Pinpoint the cell where the given text exists, returning its [x, y] midpoint coordinate. 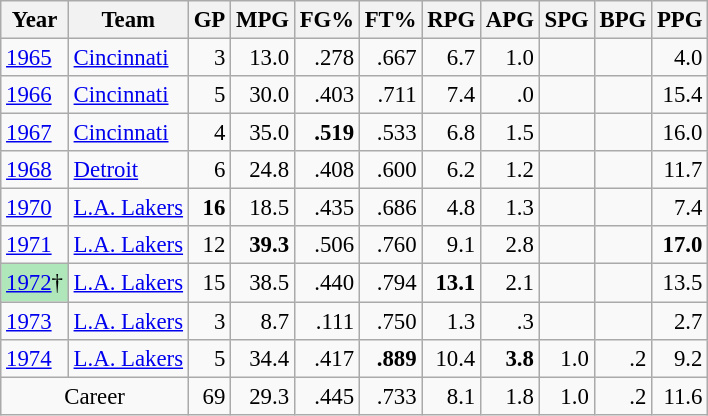
17.0 [680, 245]
.519 [326, 133]
2.1 [510, 283]
.733 [390, 396]
.3 [510, 321]
.711 [390, 95]
.440 [326, 283]
8.1 [452, 396]
.435 [326, 208]
Career [95, 396]
15 [209, 283]
12 [209, 245]
11.6 [680, 396]
.760 [390, 245]
6 [209, 170]
4 [209, 133]
11.7 [680, 170]
Year [35, 20]
35.0 [263, 133]
1972† [35, 283]
3.8 [510, 358]
.506 [326, 245]
1971 [35, 245]
1.2 [510, 170]
.111 [326, 321]
PPG [680, 20]
1974 [35, 358]
1.5 [510, 133]
.533 [390, 133]
16 [209, 208]
FT% [390, 20]
24.8 [263, 170]
6.7 [452, 58]
13.5 [680, 283]
.0 [510, 95]
BPG [622, 20]
1.8 [510, 396]
4.0 [680, 58]
1965 [35, 58]
.278 [326, 58]
2.7 [680, 321]
FG% [326, 20]
9.2 [680, 358]
.408 [326, 170]
1966 [35, 95]
30.0 [263, 95]
39.3 [263, 245]
RPG [452, 20]
6.2 [452, 170]
.750 [390, 321]
69 [209, 396]
.417 [326, 358]
GP [209, 20]
38.5 [263, 283]
15.4 [680, 95]
1970 [35, 208]
Team [128, 20]
4.8 [452, 208]
.600 [390, 170]
.794 [390, 283]
13.1 [452, 283]
18.5 [263, 208]
.403 [326, 95]
8.7 [263, 321]
29.3 [263, 396]
9.1 [452, 245]
1967 [35, 133]
13.0 [263, 58]
.686 [390, 208]
Detroit [128, 170]
1968 [35, 170]
.445 [326, 396]
APG [510, 20]
.667 [390, 58]
MPG [263, 20]
2.8 [510, 245]
34.4 [263, 358]
10.4 [452, 358]
SPG [566, 20]
1973 [35, 321]
6.8 [452, 133]
16.0 [680, 133]
.889 [390, 358]
